For the text-containing cell, return its midpoint in [x, y] coordinate format. 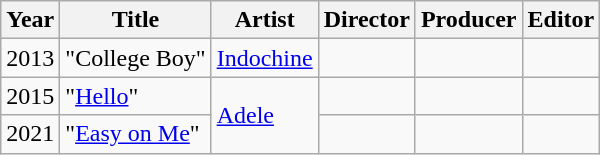
Year [30, 20]
"Easy on Me" [136, 134]
2013 [30, 58]
"Hello" [136, 96]
Editor [561, 20]
"College Boy" [136, 58]
Indochine [264, 58]
Director [366, 20]
Artist [264, 20]
2015 [30, 96]
Producer [468, 20]
2021 [30, 134]
Adele [264, 115]
Title [136, 20]
